Scan for the cell matching the given text and deliver its (x, y) coordinate at center. 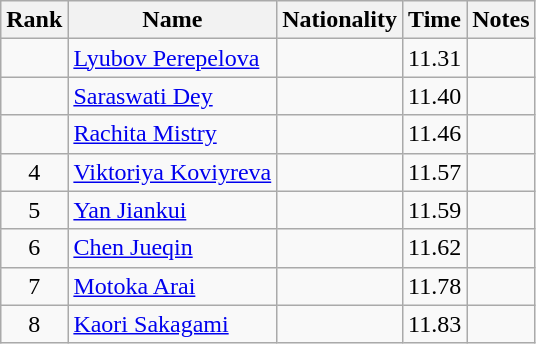
Name (172, 20)
Saraswati Dey (172, 96)
Kaori Sakagami (172, 324)
7 (34, 286)
11.59 (434, 210)
Yan Jiankui (172, 210)
Rachita Mistry (172, 134)
Notes (501, 20)
11.62 (434, 248)
5 (34, 210)
Lyubov Perepelova (172, 58)
Time (434, 20)
11.57 (434, 172)
Motoka Arai (172, 286)
11.83 (434, 324)
11.46 (434, 134)
8 (34, 324)
Rank (34, 20)
6 (34, 248)
11.40 (434, 96)
Viktoriya Koviyreva (172, 172)
11.31 (434, 58)
4 (34, 172)
11.78 (434, 286)
Chen Jueqin (172, 248)
Nationality (340, 20)
